Provide the (x, y) coordinate of the cell's center where the given text is located.  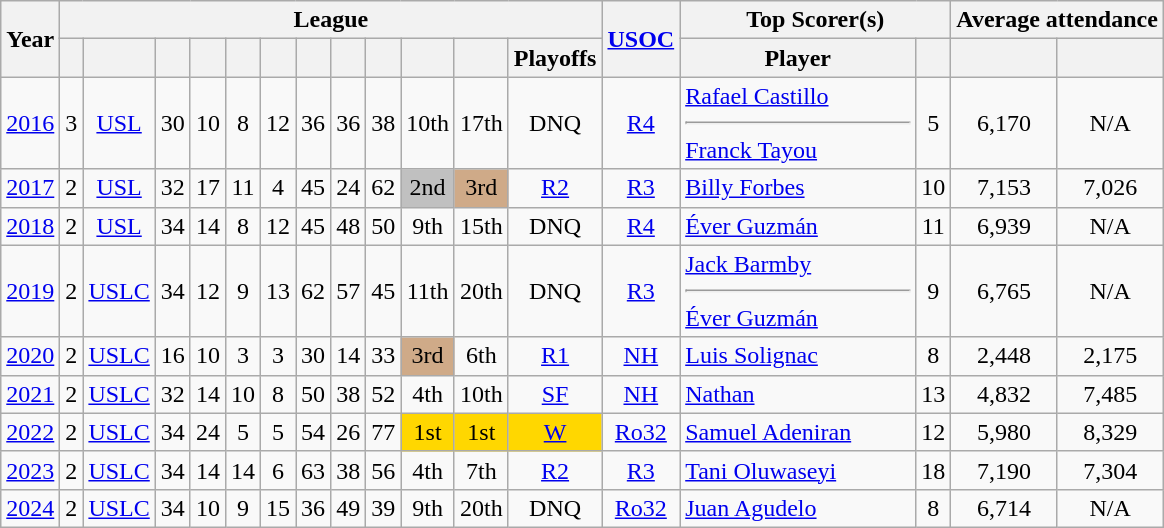
Juan Agudelo (798, 508)
49 (348, 508)
4,832 (1004, 394)
6,170 (1004, 123)
52 (384, 394)
26 (348, 432)
56 (384, 470)
Top Scorer(s) (816, 20)
Luis Solignac (798, 356)
7,026 (1110, 188)
2023 (30, 470)
Jack Barmby Éver Guzmán (798, 291)
Playoffs (555, 58)
18 (934, 470)
Player (798, 58)
6th (481, 356)
63 (314, 470)
Year (30, 39)
W (555, 432)
Rafael Castillo Franck Tayou (798, 123)
6,939 (1004, 226)
6 (278, 470)
15th (481, 226)
33 (384, 356)
7,304 (1110, 470)
15 (278, 508)
11th (428, 291)
2024 (30, 508)
Éver Guzmán (798, 226)
7,190 (1004, 470)
2nd (428, 188)
Nathan (798, 394)
6,714 (1004, 508)
2022 (30, 432)
39 (384, 508)
2019 (30, 291)
7,153 (1004, 188)
Samuel Adeniran (798, 432)
2016 (30, 123)
Average attendance (1058, 20)
57 (348, 291)
6,765 (1004, 291)
54 (314, 432)
5,980 (1004, 432)
USOC (641, 39)
2021 (30, 394)
17 (208, 188)
2020 (30, 356)
Tani Oluwaseyi (798, 470)
7th (481, 470)
7,485 (1110, 394)
League (331, 20)
8,329 (1110, 432)
4 (278, 188)
77 (384, 432)
2,175 (1110, 356)
SF (555, 394)
17th (481, 123)
16 (172, 356)
2,448 (1004, 356)
Billy Forbes (798, 188)
R1 (555, 356)
48 (348, 226)
2018 (30, 226)
2017 (30, 188)
